Return [X, Y] of the center of cell containing provided text 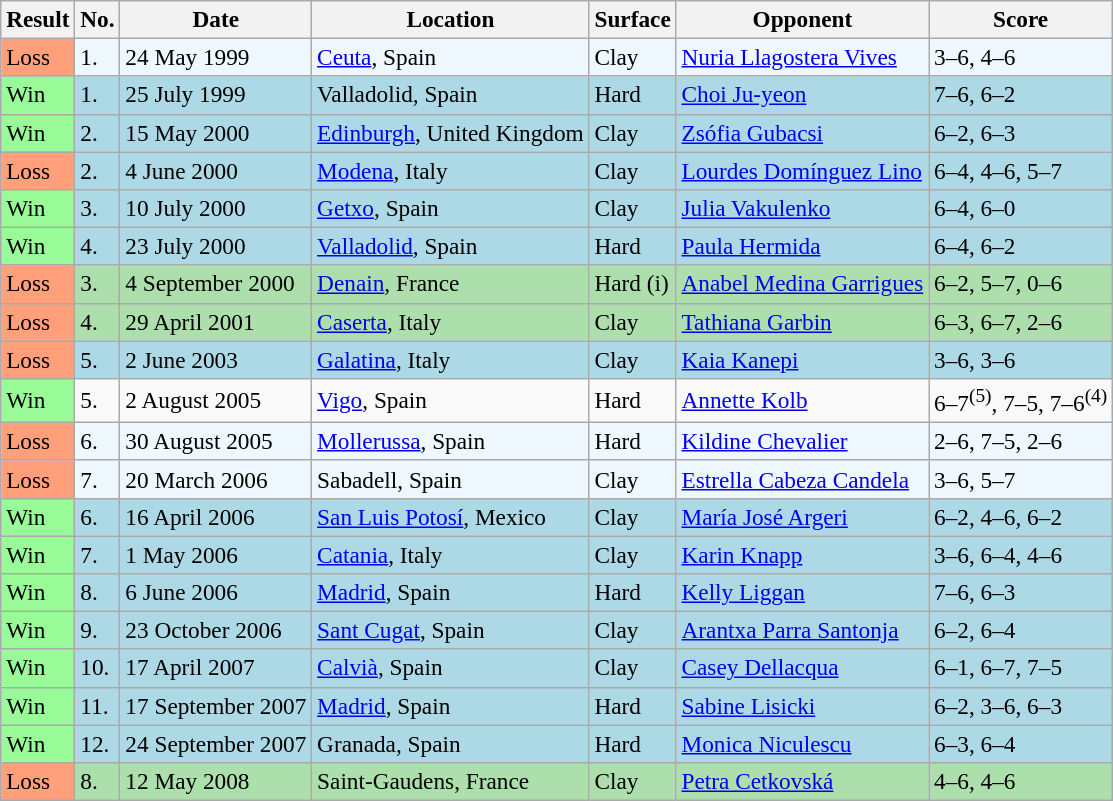
Sant Cugat, Spain [450, 630]
Sabadell, Spain [450, 479]
29 April 2001 [216, 322]
17 September 2007 [216, 706]
6–4, 6–0 [1021, 208]
Lourdes Domínguez Lino [802, 170]
6–2, 4–6, 6–2 [1021, 517]
23 October 2006 [216, 630]
3–6, 3–6 [1021, 359]
6–3, 6–4 [1021, 743]
7–6, 6–3 [1021, 592]
Arantxa Parra Santonja [802, 630]
25 July 1999 [216, 95]
Zsófia Gubacsi [802, 133]
9. [98, 630]
Catania, Italy [450, 554]
Edinburgh, United Kingdom [450, 133]
Kaia Kanepi [802, 359]
Petra Cetkovská [802, 781]
6–3, 6–7, 2–6 [1021, 322]
15 May 2000 [216, 133]
30 August 2005 [216, 441]
6–7(5), 7–5, 7–6(4) [1021, 400]
6–4, 6–2 [1021, 246]
10 July 2000 [216, 208]
Sabine Lisicki [802, 706]
María José Argeri [802, 517]
3–6, 4–6 [1021, 57]
Choi Ju-yeon [802, 95]
6–2, 6–3 [1021, 133]
Anabel Medina Garrigues [802, 284]
4 September 2000 [216, 284]
2–6, 7–5, 2–6 [1021, 441]
16 April 2006 [216, 517]
Calvià, Spain [450, 668]
Granada, Spain [450, 743]
24 May 1999 [216, 57]
Location [450, 19]
6–2, 3–6, 6–3 [1021, 706]
Ceuta, Spain [450, 57]
3–6, 6–4, 4–6 [1021, 554]
1 May 2006 [216, 554]
Paula Hermida [802, 246]
12. [98, 743]
Score [1021, 19]
Tathiana Garbin [802, 322]
20 March 2006 [216, 479]
Kildine Chevalier [802, 441]
No. [98, 19]
17 April 2007 [216, 668]
Caserta, Italy [450, 322]
Nuria Llagostera Vives [802, 57]
11. [98, 706]
Monica Niculescu [802, 743]
6–1, 6–7, 7–5 [1021, 668]
Opponent [802, 19]
24 September 2007 [216, 743]
Saint-Gaudens, France [450, 781]
Hard (i) [632, 284]
Denain, France [450, 284]
6 June 2006 [216, 592]
Casey Dellacqua [802, 668]
Kelly Liggan [802, 592]
6–2, 5–7, 0–6 [1021, 284]
Getxo, Spain [450, 208]
6–2, 6–4 [1021, 630]
4–6, 4–6 [1021, 781]
Modena, Italy [450, 170]
4 June 2000 [216, 170]
12 May 2008 [216, 781]
3–6, 5–7 [1021, 479]
Mollerussa, Spain [450, 441]
Date [216, 19]
6–4, 4–6, 5–7 [1021, 170]
Annette Kolb [802, 400]
2 August 2005 [216, 400]
San Luis Potosí, Mexico [450, 517]
Vigo, Spain [450, 400]
Karin Knapp [802, 554]
2 June 2003 [216, 359]
Galatina, Italy [450, 359]
7–6, 6–2 [1021, 95]
Result [38, 19]
23 July 2000 [216, 246]
Surface [632, 19]
10. [98, 668]
Julia Vakulenko [802, 208]
Estrella Cabeza Candela [802, 479]
